Output the (x, y) coordinate of the center of the cell containing the given text.  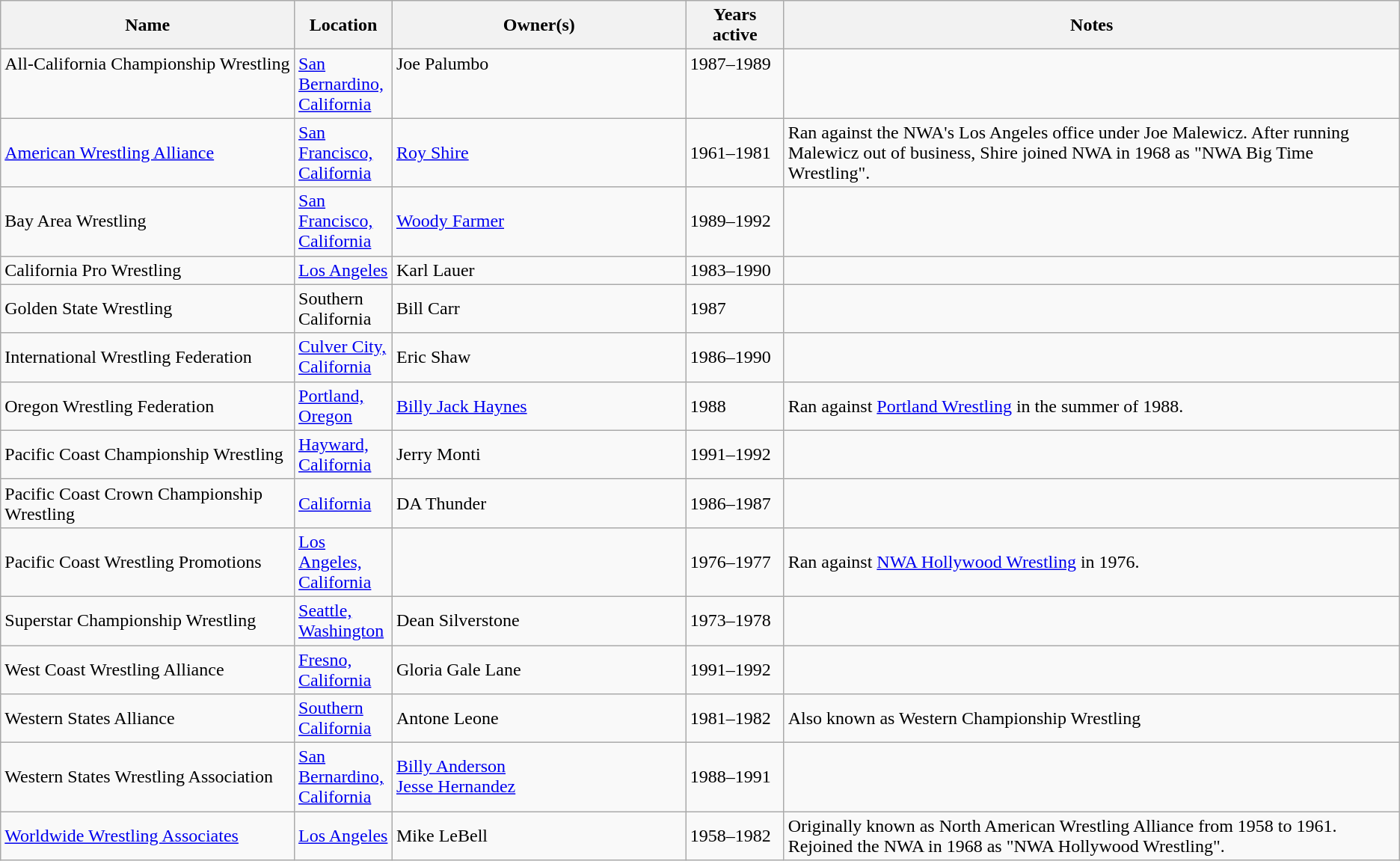
Culver City, California (344, 358)
Eric Shaw (538, 358)
Pacific Coast Wrestling Promotions (148, 562)
1986–1990 (734, 358)
California Pro Wrestling (148, 270)
Ran against NWA Hollywood Wrestling in 1976. (1092, 562)
1989–1992 (734, 221)
Oregon Wrestling Federation (148, 405)
1986–1987 (734, 503)
1973–1978 (734, 621)
California (344, 503)
Gloria Gale Lane (538, 669)
Superstar Championship Wrestling (148, 621)
1983–1990 (734, 270)
Ran against Portland Wrestling in the summer of 1988. (1092, 405)
Los Angeles, California (344, 562)
Pacific Coast Championship Wrestling (148, 455)
Karl Lauer (538, 270)
1976–1977 (734, 562)
Bay Area Wrestling (148, 221)
Notes (1092, 25)
Billy AndersonJesse Hernandez (538, 777)
Pacific Coast Crown Championship Wrestling (148, 503)
Bill Carr (538, 308)
Originally known as North American Wrestling Alliance from 1958 to 1961. Rejoined the NWA in 1968 as "NWA Hollywood Wrestling". (1092, 836)
Billy Jack Haynes (538, 405)
Years active (734, 25)
Woody Farmer (538, 221)
American Wrestling Alliance (148, 153)
West Coast Wrestling Alliance (148, 669)
Location (344, 25)
1988–1991 (734, 777)
Joe Palumbo (538, 84)
Western States Alliance (148, 718)
Roy Shire (538, 153)
1987 (734, 308)
Western States Wrestling Association (148, 777)
Worldwide Wrestling Associates (148, 836)
1958–1982 (734, 836)
Fresno, California (344, 669)
1981–1982 (734, 718)
1988 (734, 405)
Also known as Western Championship Wrestling (1092, 718)
Dean Silverstone (538, 621)
Antone Leone (538, 718)
Name (148, 25)
All-California Championship Wrestling (148, 84)
Seattle, Washington (344, 621)
1987–1989 (734, 84)
DA Thunder (538, 503)
Golden State Wrestling (148, 308)
1961–1981 (734, 153)
Mike LeBell (538, 836)
Jerry Monti (538, 455)
Owner(s) (538, 25)
International Wrestling Federation (148, 358)
Hayward, California (344, 455)
Portland, Oregon (344, 405)
